Return (X, Y) of the center of cell containing provided text 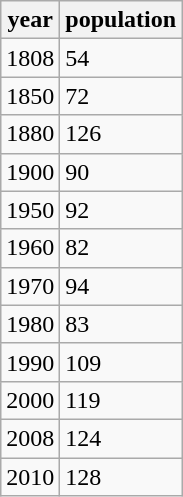
1960 (30, 248)
94 (121, 286)
92 (121, 210)
1950 (30, 210)
126 (121, 134)
109 (121, 362)
83 (121, 324)
1850 (30, 96)
2010 (30, 477)
population (121, 20)
54 (121, 58)
1900 (30, 172)
124 (121, 438)
1970 (30, 286)
year (30, 20)
2008 (30, 438)
1990 (30, 362)
1880 (30, 134)
1808 (30, 58)
2000 (30, 400)
82 (121, 248)
128 (121, 477)
72 (121, 96)
119 (121, 400)
1980 (30, 324)
90 (121, 172)
